Return [X, Y] of the center of cell containing provided text 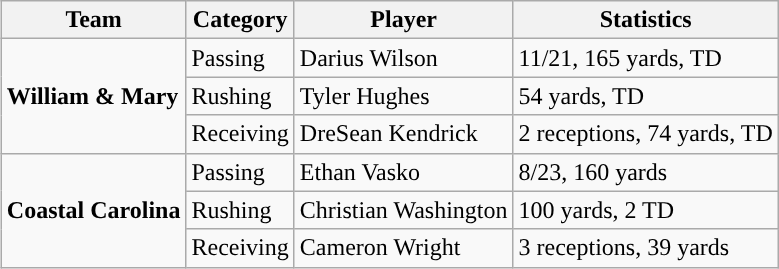
Tyler Hughes [404, 96]
Coastal Carolina [94, 210]
William & Mary [94, 96]
Darius Wilson [404, 58]
Christian Washington [404, 210]
Category [240, 20]
Cameron Wright [404, 248]
DreSean Kendrick [404, 134]
Ethan Vasko [404, 172]
Player [404, 20]
Statistics [646, 20]
11/21, 165 yards, TD [646, 58]
54 yards, TD [646, 96]
Team [94, 20]
8/23, 160 yards [646, 172]
100 yards, 2 TD [646, 210]
2 receptions, 74 yards, TD [646, 134]
3 receptions, 39 yards [646, 248]
